For the text-containing cell, return its midpoint in (X, Y) coordinate format. 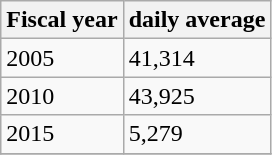
43,925 (197, 96)
2005 (62, 58)
2015 (62, 134)
41,314 (197, 58)
Fiscal year (62, 20)
2010 (62, 96)
5,279 (197, 134)
daily average (197, 20)
